For the text-containing cell, return its midpoint in [x, y] coordinate format. 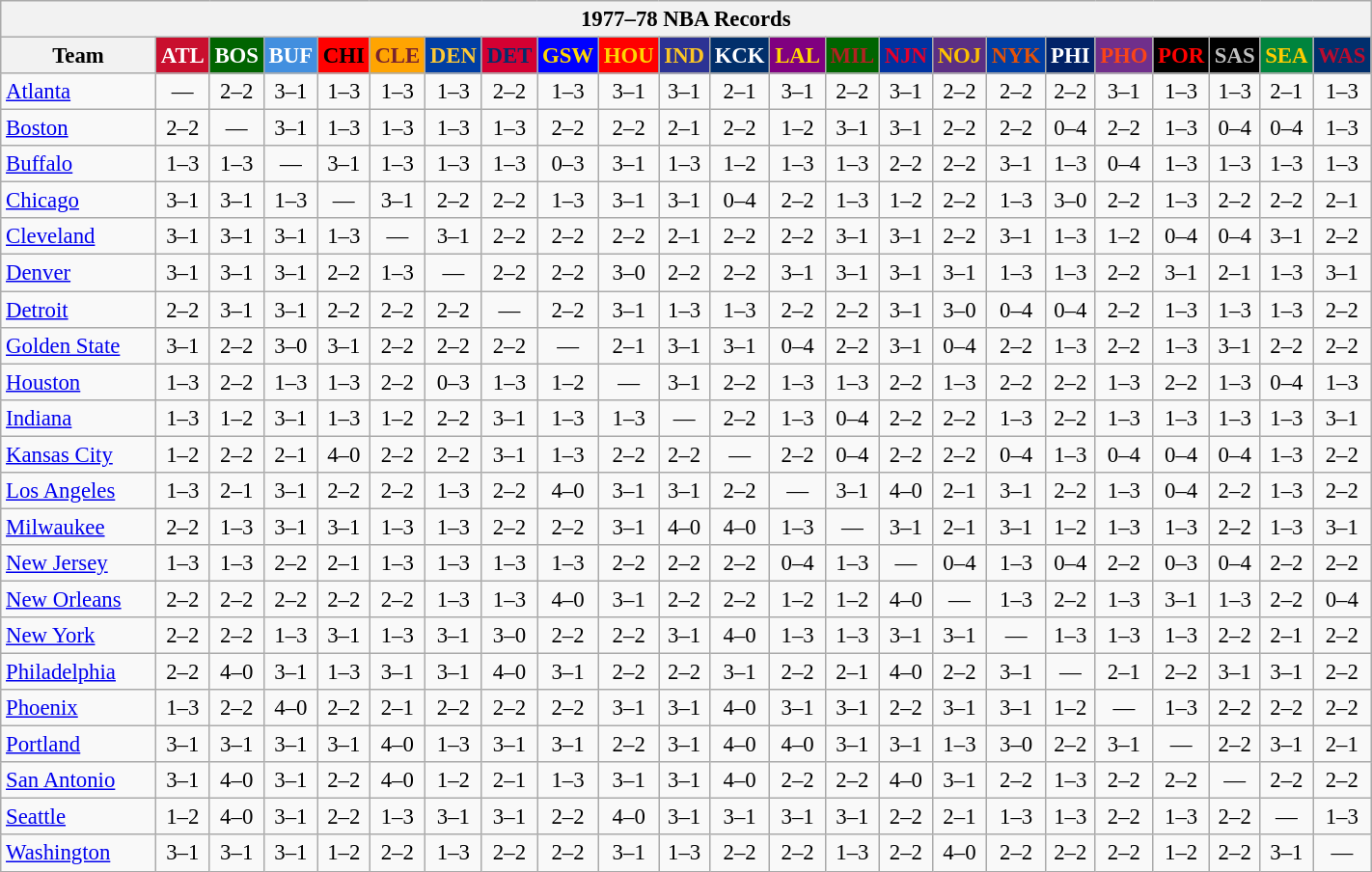
IND [684, 56]
NYK [1017, 56]
KCK [739, 56]
Team [79, 56]
CHI [343, 56]
Los Angeles [79, 491]
CLE [398, 56]
Milwaukee [79, 527]
ATL [182, 56]
Phoenix [79, 708]
Detroit [79, 310]
Seattle [79, 817]
GSW [568, 56]
Buffalo [79, 164]
DEN [453, 56]
SEA [1287, 56]
NJN [905, 56]
MIL [852, 56]
Cleveland [79, 236]
Kansas City [79, 454]
Indiana [79, 418]
Chicago [79, 201]
SAS [1234, 56]
PHI [1071, 56]
New Orleans [79, 599]
Denver [79, 273]
BUF [290, 56]
BOS [236, 56]
1977–78 NBA Records [686, 19]
WAS [1342, 56]
DET [509, 56]
Philadelphia [79, 672]
HOU [629, 56]
San Antonio [79, 780]
New Jersey [79, 563]
POR [1181, 56]
Boston [79, 128]
Houston [79, 382]
Atlanta [79, 92]
NOJ [959, 56]
PHO [1124, 56]
Washington [79, 854]
Portland [79, 745]
LAL [797, 56]
Golden State [79, 345]
New York [79, 636]
